Search for the cell housing the specified text and yield its (X, Y) center coordinate. 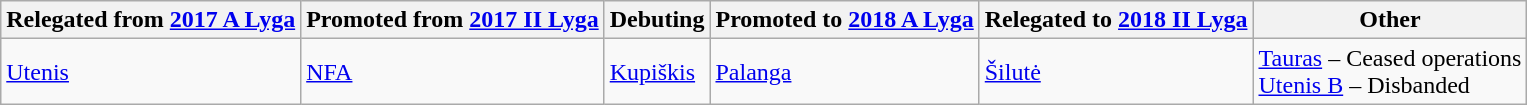
Tauras – Ceased operationsUtenis B – Disbanded (1390, 72)
NFA (453, 72)
Palanga (844, 72)
Promoted to 2018 A Lyga (844, 20)
Relegated from 2017 A Lyga (151, 20)
Relegated to 2018 II Lyga (1116, 20)
Kupiškis (657, 72)
Utenis (151, 72)
Šilutė (1116, 72)
Other (1390, 20)
Debuting (657, 20)
Promoted from 2017 II Lyga (453, 20)
